Capture the cell that displays the provided text and extract its [X, Y] central coordinate. 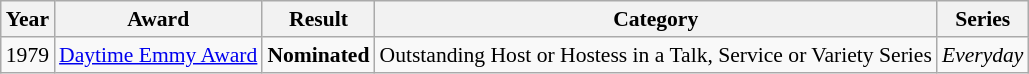
Series [983, 19]
Award [158, 19]
1979 [28, 55]
Outstanding Host or Hostess in a Talk, Service or Variety Series [656, 55]
Result [318, 19]
Everyday [983, 55]
Year [28, 19]
Nominated [318, 55]
Daytime Emmy Award [158, 55]
Category [656, 19]
